Extract the [x, y] coordinate from the center of the cell holding the provided text.  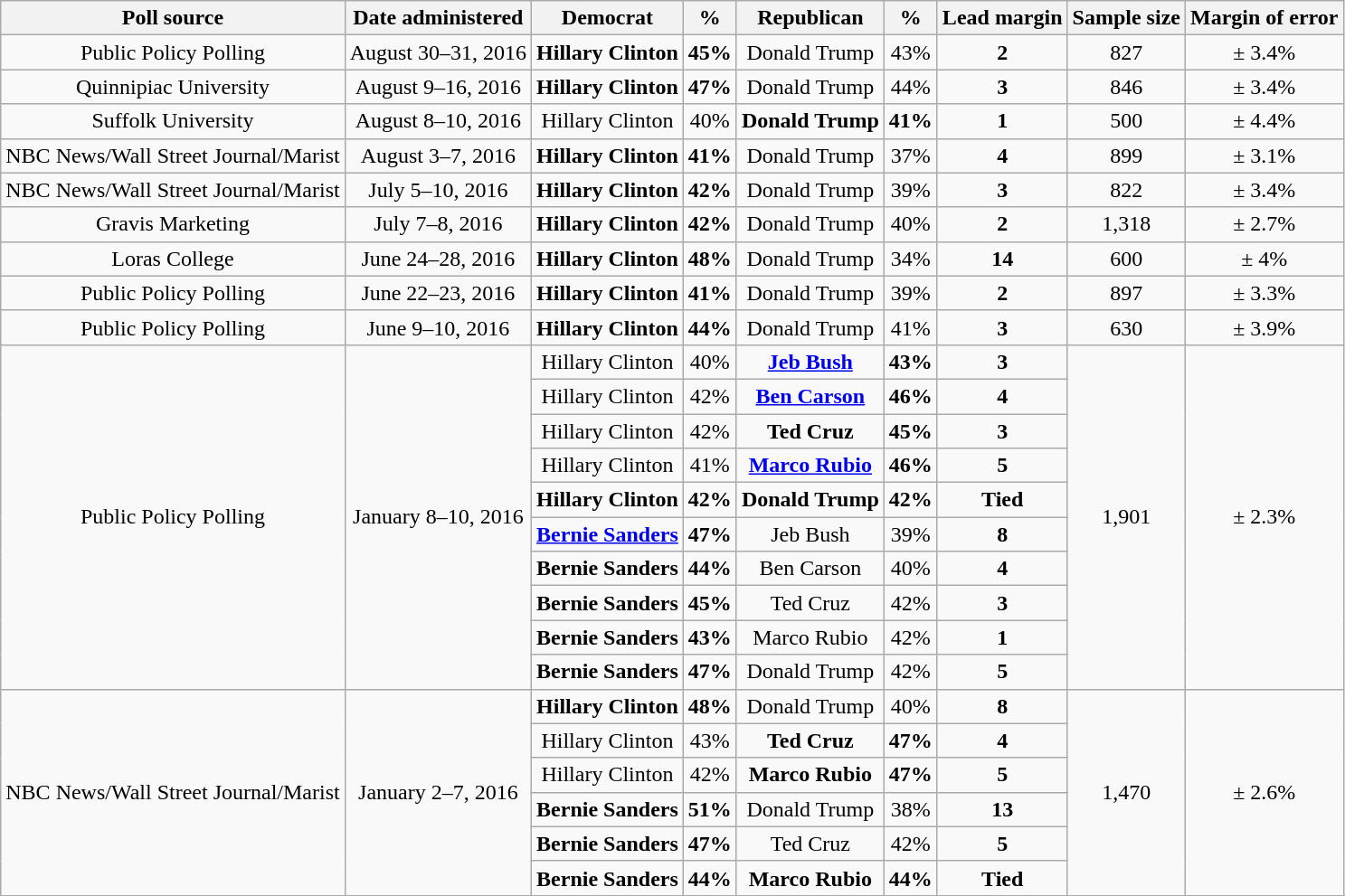
1,470 [1126, 792]
June 22–23, 2016 [438, 293]
June 9–10, 2016 [438, 327]
± 4% [1264, 259]
846 [1126, 87]
899 [1126, 156]
Sample size [1126, 18]
1,901 [1126, 517]
Republican [810, 18]
± 3.9% [1264, 327]
Loras College [173, 259]
Date administered [438, 18]
13 [1002, 809]
June 24–28, 2016 [438, 259]
± 3.3% [1264, 293]
Lead margin [1002, 18]
July 7–8, 2016 [438, 224]
± 2.7% [1264, 224]
14 [1002, 259]
July 5–10, 2016 [438, 190]
Gravis Marketing [173, 224]
Quinnipiac University [173, 87]
August 30–31, 2016 [438, 52]
Democrat [608, 18]
630 [1126, 327]
1,318 [1126, 224]
± 3.1% [1264, 156]
August 8–10, 2016 [438, 121]
600 [1126, 259]
51% [709, 809]
Poll source [173, 18]
500 [1126, 121]
± 2.6% [1264, 792]
January 8–10, 2016 [438, 517]
Margin of error [1264, 18]
38% [910, 809]
822 [1126, 190]
± 4.4% [1264, 121]
± 2.3% [1264, 517]
34% [910, 259]
827 [1126, 52]
August 9–16, 2016 [438, 87]
37% [910, 156]
January 2–7, 2016 [438, 792]
897 [1126, 293]
Suffolk University [173, 121]
August 3–7, 2016 [438, 156]
